Search for the cell housing the specified text and yield its [x, y] center coordinate. 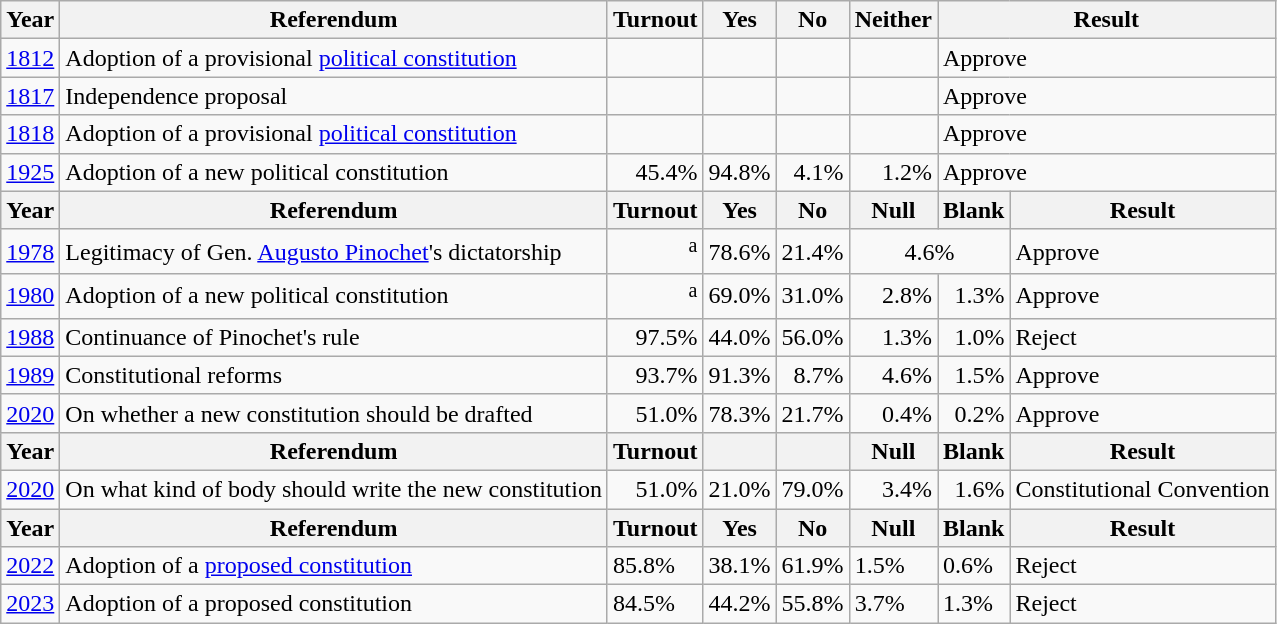
On whether a new constitution should be drafted [334, 413]
21.0% [740, 489]
0.2% [974, 413]
56.0% [812, 337]
1988 [30, 337]
Legitimacy of Gen. Augusto Pinochet's dictatorship [334, 252]
84.5% [655, 604]
31.0% [812, 296]
93.7% [655, 375]
2022 [30, 566]
44.0% [740, 337]
1925 [30, 172]
55.8% [812, 604]
1.2% [893, 172]
Constitutional Convention [1142, 489]
79.0% [812, 489]
78.3% [740, 413]
1.6% [974, 489]
1978 [30, 252]
Constitutional reforms [334, 375]
78.6% [740, 252]
0.4% [893, 413]
2.8% [893, 296]
44.2% [740, 604]
1989 [30, 375]
69.0% [740, 296]
0.6% [974, 566]
3.4% [893, 489]
38.1% [740, 566]
Neither [893, 20]
1980 [30, 296]
1812 [30, 58]
21.4% [812, 252]
3.7% [893, 604]
85.8% [655, 566]
On what kind of body should write the new constitution [334, 489]
91.3% [740, 375]
1818 [30, 134]
1.0% [974, 337]
Continuance of Pinochet's rule [334, 337]
4.1% [812, 172]
61.9% [812, 566]
21.7% [812, 413]
2023 [30, 604]
94.8% [740, 172]
Independence proposal [334, 96]
97.5% [655, 337]
45.4% [655, 172]
8.7% [812, 375]
1817 [30, 96]
